For the text-containing cell, return its midpoint in [x, y] coordinate format. 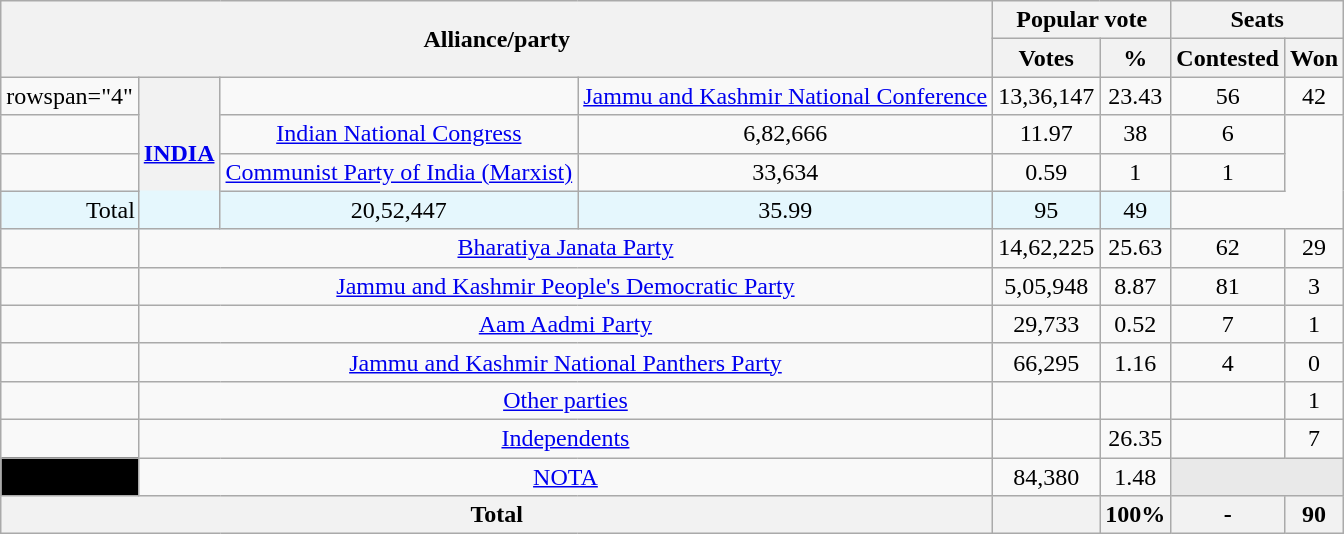
- [1228, 515]
42 [1314, 96]
0.52 [1136, 324]
NOTA [565, 477]
Votes [1046, 58]
5,05,948 [1046, 286]
Jammu and Kashmir National Conference [786, 96]
Alliance/party [497, 39]
Independents [565, 438]
1.16 [1136, 362]
90 [1314, 515]
23.43 [1136, 96]
0 [1314, 362]
95 [1046, 210]
84,380 [1046, 477]
14,62,225 [1046, 248]
6,82,666 [786, 134]
66,295 [1046, 362]
0.59 [1046, 172]
35.99 [786, 210]
Jammu and Kashmir People's Democratic Party [565, 286]
56 [1228, 96]
81 [1228, 286]
13,36,147 [1046, 96]
3 [1314, 286]
26.35 [1136, 438]
25.63 [1136, 248]
4 [1228, 362]
38 [1136, 134]
29,733 [1046, 324]
8.87 [1136, 286]
Contested [1228, 58]
INDIA [179, 153]
33,634 [786, 172]
Communist Party of India (Marxist) [399, 172]
6 [1228, 134]
62 [1228, 248]
49 [1136, 210]
1.48 [1136, 477]
100% [1136, 515]
Jammu and Kashmir National Panthers Party [565, 362]
11.97 [1046, 134]
Seats [1258, 20]
% [1136, 58]
Won [1314, 58]
Popular vote [1082, 20]
rowspan="4" [70, 96]
Bharatiya Janata Party [565, 248]
Aam Aadmi Party [565, 324]
Indian National Congress [399, 134]
Other parties [565, 400]
20,52,447 [399, 210]
29 [1314, 248]
